Pinpoint the cell where the given text exists, returning its [X, Y] midpoint coordinate. 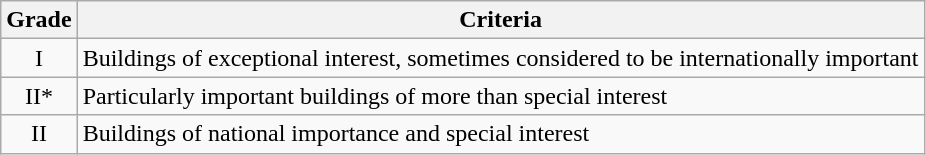
Buildings of exceptional interest, sometimes considered to be internationally important [500, 58]
Criteria [500, 20]
Grade [39, 20]
Buildings of national importance and special interest [500, 134]
I [39, 58]
II [39, 134]
II* [39, 96]
Particularly important buildings of more than special interest [500, 96]
